Provide the [X, Y] coordinate of the cell's center where the given text is located.  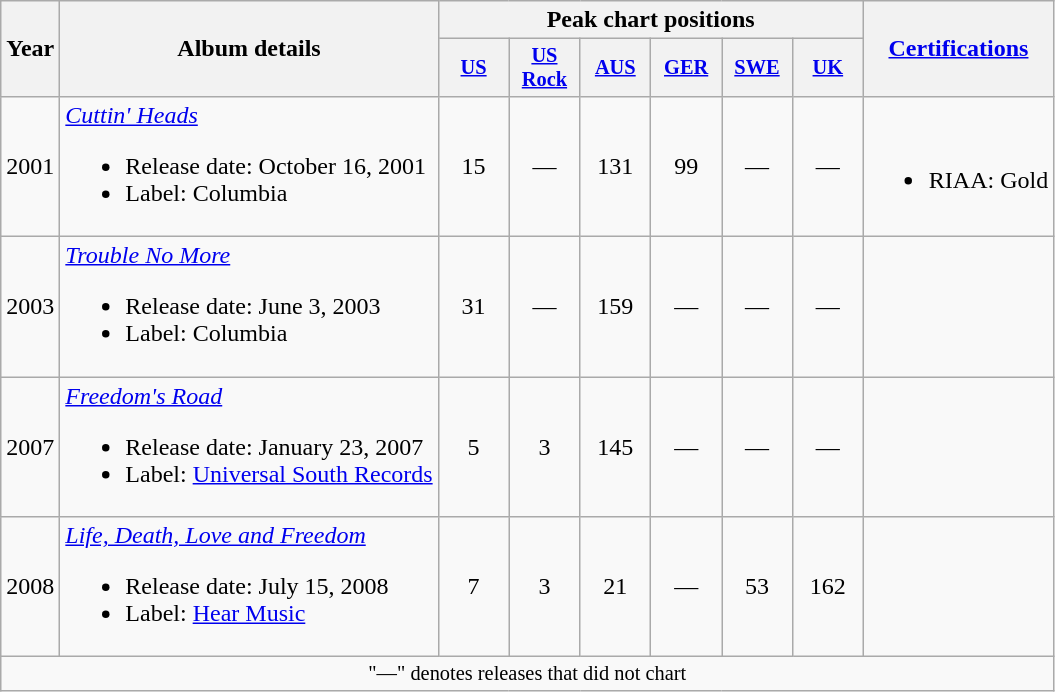
159 [616, 307]
Certifications [958, 49]
Trouble No MoreRelease date: June 3, 2003Label: Columbia [249, 307]
RIAA: Gold [958, 166]
99 [686, 166]
Peak chart positions [650, 20]
Year [30, 49]
US [474, 68]
162 [828, 587]
2001 [30, 166]
5 [474, 447]
31 [474, 307]
Cuttin' HeadsRelease date: October 16, 2001Label: Columbia [249, 166]
53 [758, 587]
Freedom's RoadRelease date: January 23, 2007Label: Universal South Records [249, 447]
AUS [616, 68]
145 [616, 447]
UK [828, 68]
US Rock [544, 68]
SWE [758, 68]
"—" denotes releases that did not chart [528, 674]
131 [616, 166]
15 [474, 166]
GER [686, 68]
2008 [30, 587]
2003 [30, 307]
7 [474, 587]
Life, Death, Love and FreedomRelease date: July 15, 2008Label: Hear Music [249, 587]
21 [616, 587]
Album details [249, 49]
2007 [30, 447]
